Detect which cell encompasses the target text, then output its (X, Y) center coordinate. 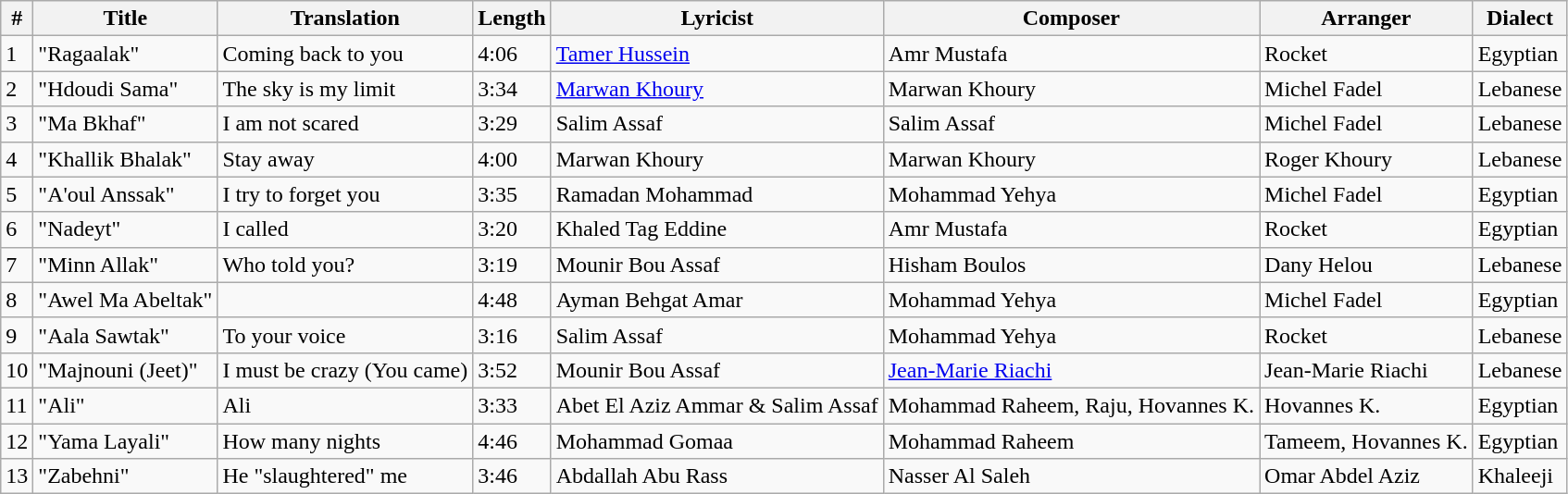
Tamer Hussein (716, 54)
Omar Abdel Aziz (1366, 476)
5 (17, 194)
3:34 (512, 89)
3:46 (512, 476)
"Awel Ma Abeltak" (126, 300)
2 (17, 89)
# (17, 19)
I called (345, 229)
Hisham Boulos (1071, 265)
4:48 (512, 300)
Hovannes K. (1366, 405)
"Hdoudi Sama" (126, 89)
3:16 (512, 335)
Length (512, 19)
11 (17, 405)
Title (126, 19)
Translation (345, 19)
Ali (345, 405)
"Ma Bkhaf" (126, 124)
Dany Helou (1366, 265)
4:06 (512, 54)
Mohammad Gomaa (716, 441)
Arranger (1366, 19)
Stay away (345, 159)
Who told you? (345, 265)
Dialect (1520, 19)
"Nadeyt" (126, 229)
Nasser Al Saleh (1071, 476)
"Ali" (126, 405)
"Khallik Bhalak" (126, 159)
I must be crazy (You came) (345, 370)
"Aala Sawtak" (126, 335)
Abdallah Abu Rass (716, 476)
4 (17, 159)
9 (17, 335)
"Zabehni" (126, 476)
The sky is my limit (345, 89)
3:33 (512, 405)
3:20 (512, 229)
Khaleeji (1520, 476)
3 (17, 124)
1 (17, 54)
Lyricist (716, 19)
To your voice (345, 335)
How many nights (345, 441)
3:19 (512, 265)
Mohammad Raheem (1071, 441)
Mohammad Raheem, Raju, Hovannes K. (1071, 405)
4:46 (512, 441)
He "slaughtered" me (345, 476)
Tameem, Hovannes K. (1366, 441)
"Yama Layali" (126, 441)
"Majnouni (Jeet)" (126, 370)
10 (17, 370)
4:00 (512, 159)
"Minn Allak" (126, 265)
Coming back to you (345, 54)
8 (17, 300)
Abet El Aziz Ammar & Salim Assaf (716, 405)
Composer (1071, 19)
Ramadan Mohammad (716, 194)
13 (17, 476)
3:29 (512, 124)
6 (17, 229)
I try to forget you (345, 194)
Ayman Behgat Amar (716, 300)
3:52 (512, 370)
7 (17, 265)
"Ragaalak" (126, 54)
I am not scared (345, 124)
Roger Khoury (1366, 159)
"A'oul Anssak" (126, 194)
Khaled Tag Eddine (716, 229)
12 (17, 441)
3:35 (512, 194)
